Output the [x, y] coordinate of the center of the cell containing the given text.  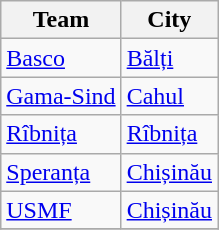
Bălți [169, 58]
Cahul [169, 96]
Speranța [61, 172]
Gama-Sind [61, 96]
City [169, 20]
USMF [61, 210]
Team [61, 20]
Basco [61, 58]
